Detect which cell encompasses the target text, then output its [X, Y] center coordinate. 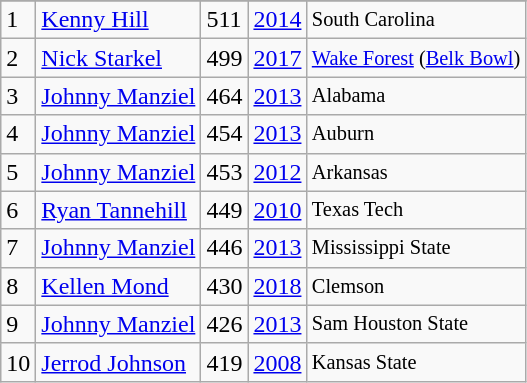
Kansas State [416, 362]
Ryan Tannehill [118, 210]
Clemson [416, 286]
453 [224, 172]
Kenny Hill [118, 20]
Jerrod Johnson [118, 362]
Sam Houston State [416, 324]
449 [224, 210]
Nick Starkel [118, 58]
2 [18, 58]
9 [18, 324]
8 [18, 286]
2018 [278, 286]
7 [18, 248]
1 [18, 20]
426 [224, 324]
Wake Forest (Belk Bowl) [416, 58]
2017 [278, 58]
Auburn [416, 134]
South Carolina [416, 20]
4 [18, 134]
419 [224, 362]
2008 [278, 362]
3 [18, 96]
430 [224, 286]
6 [18, 210]
2014 [278, 20]
464 [224, 96]
2010 [278, 210]
Texas Tech [416, 210]
10 [18, 362]
Arkansas [416, 172]
511 [224, 20]
2012 [278, 172]
Mississippi State [416, 248]
499 [224, 58]
446 [224, 248]
5 [18, 172]
454 [224, 134]
Kellen Mond [118, 286]
Alabama [416, 96]
